For the text-containing cell, return its midpoint in (x, y) coordinate format. 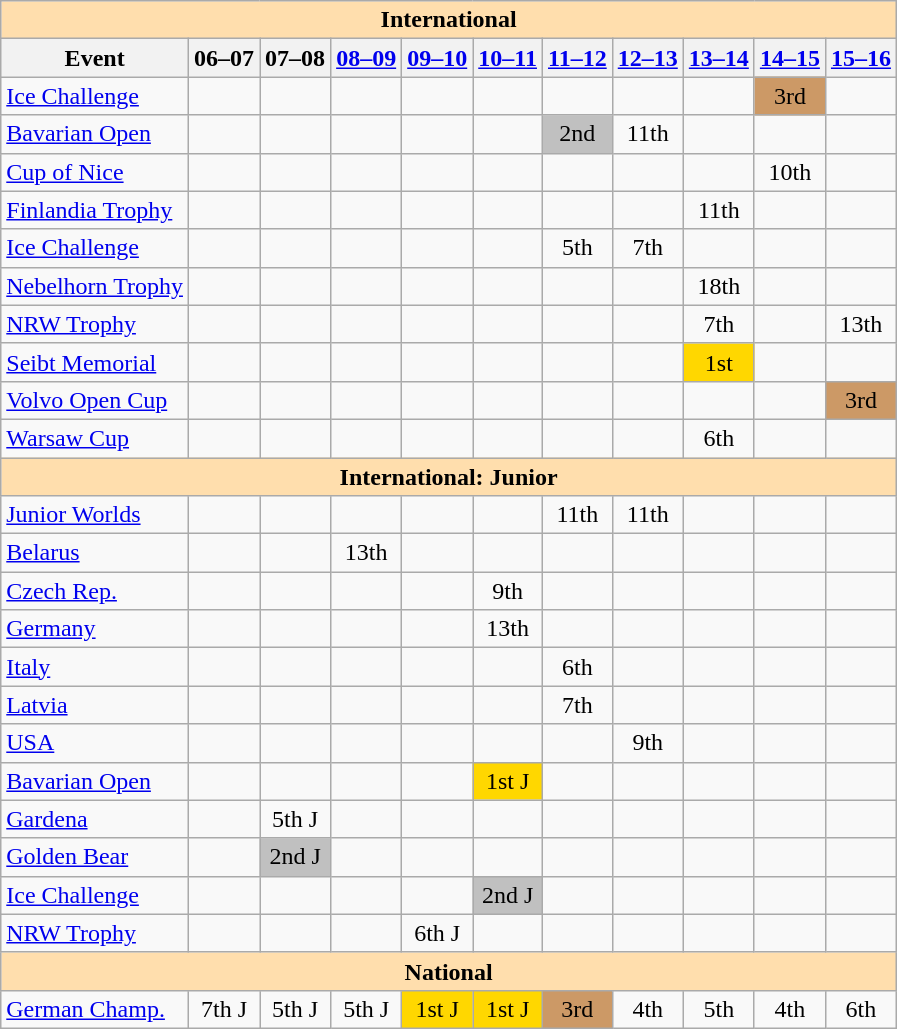
08–09 (366, 58)
Nebelhorn Trophy (95, 286)
13–14 (718, 58)
10–11 (508, 58)
Belarus (95, 553)
Cup of Nice (95, 172)
1st (718, 362)
Latvia (95, 705)
7th J (224, 1009)
Germany (95, 629)
Seibt Memorial (95, 362)
11–12 (577, 58)
Junior Worlds (95, 515)
Finlandia Trophy (95, 210)
Volvo Open Cup (95, 400)
10th (790, 172)
Golden Bear (95, 857)
Czech Rep. (95, 591)
15–16 (860, 58)
National (449, 971)
Warsaw Cup (95, 438)
International: Junior (449, 477)
14–15 (790, 58)
Event (95, 58)
09–10 (438, 58)
2nd (577, 134)
German Champ. (95, 1009)
Italy (95, 667)
18th (718, 286)
USA (95, 743)
12–13 (648, 58)
06–07 (224, 58)
International (449, 20)
Gardena (95, 819)
07–08 (296, 58)
6th J (438, 933)
